Identify which cell holds the provided text, then report its (x, y) central coordinate. 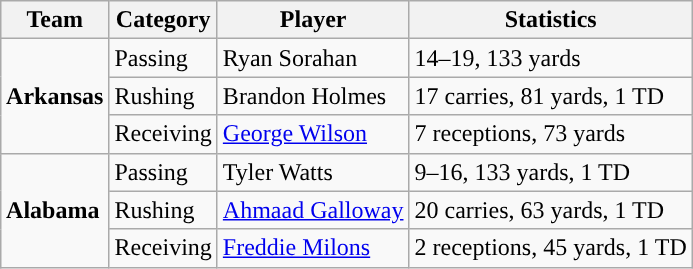
Freddie Milons (313, 248)
20 carries, 63 yards, 1 TD (550, 210)
7 receptions, 73 yards (550, 134)
17 carries, 81 yards, 1 TD (550, 96)
Brandon Holmes (313, 96)
Team (55, 20)
14–19, 133 yards (550, 58)
Ryan Sorahan (313, 58)
Category (163, 20)
2 receptions, 45 yards, 1 TD (550, 248)
Ahmaad Galloway (313, 210)
Alabama (55, 210)
Player (313, 20)
George Wilson (313, 134)
9–16, 133 yards, 1 TD (550, 172)
Statistics (550, 20)
Tyler Watts (313, 172)
Arkansas (55, 96)
